For the text-containing cell, return its midpoint in [x, y] coordinate format. 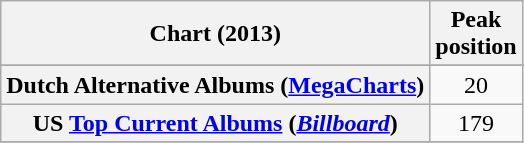
Chart (2013) [216, 34]
179 [476, 123]
Peakposition [476, 34]
Dutch Alternative Albums (MegaCharts) [216, 85]
US Top Current Albums (Billboard) [216, 123]
20 [476, 85]
